Identify which cell holds the provided text, then report its (x, y) central coordinate. 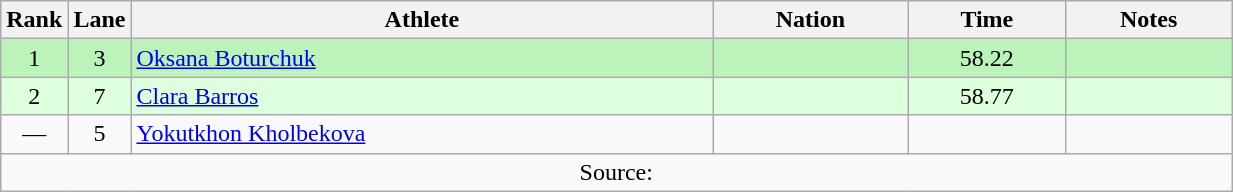
58.77 (987, 96)
Yokutkhon Kholbekova (422, 134)
5 (100, 134)
3 (100, 58)
Nation (810, 20)
Rank (34, 20)
Athlete (422, 20)
Time (987, 20)
— (34, 134)
Source: (616, 172)
2 (34, 96)
Lane (100, 20)
58.22 (987, 58)
Clara Barros (422, 96)
Oksana Boturchuk (422, 58)
7 (100, 96)
Notes (1149, 20)
1 (34, 58)
